From the cell containing the given text, extract its center point as (X, Y) coordinate. 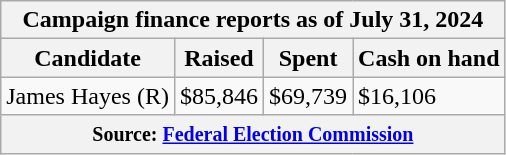
$16,106 (429, 96)
Candidate (88, 58)
Raised (218, 58)
Source: Federal Election Commission (253, 134)
$69,739 (308, 96)
James Hayes (R) (88, 96)
Spent (308, 58)
Cash on hand (429, 58)
$85,846 (218, 96)
Campaign finance reports as of July 31, 2024 (253, 20)
